Return (X, Y) of the center of cell containing provided text 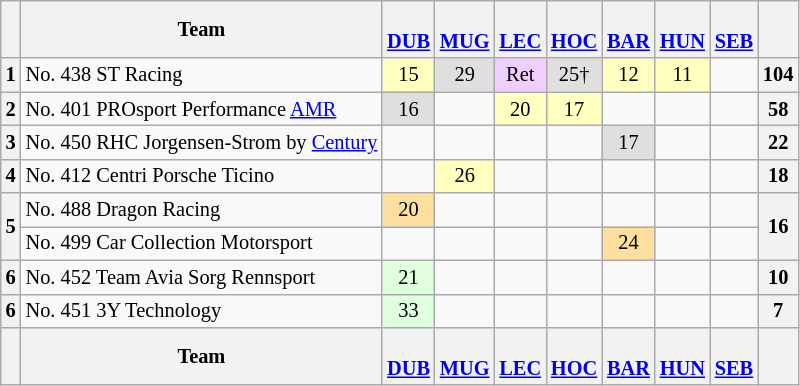
104 (778, 75)
29 (465, 75)
33 (408, 311)
No. 488 Dragon Racing (202, 210)
5 (11, 226)
58 (778, 109)
11 (682, 75)
24 (628, 243)
3 (11, 142)
15 (408, 75)
12 (628, 75)
1 (11, 75)
18 (778, 176)
Ret (520, 75)
2 (11, 109)
No. 452 Team Avia Sorg Rennsport (202, 277)
No. 412 Centri Porsche Ticino (202, 176)
No. 401 PROsport Performance AMR (202, 109)
21 (408, 277)
No. 451 3Y Technology (202, 311)
4 (11, 176)
No. 438 ST Racing (202, 75)
25† (574, 75)
7 (778, 311)
10 (778, 277)
26 (465, 176)
22 (778, 142)
No. 450 RHC Jorgensen-Strom by Century (202, 142)
No. 499 Car Collection Motorsport (202, 243)
